Capture the cell that displays the provided text and extract its (X, Y) central coordinate. 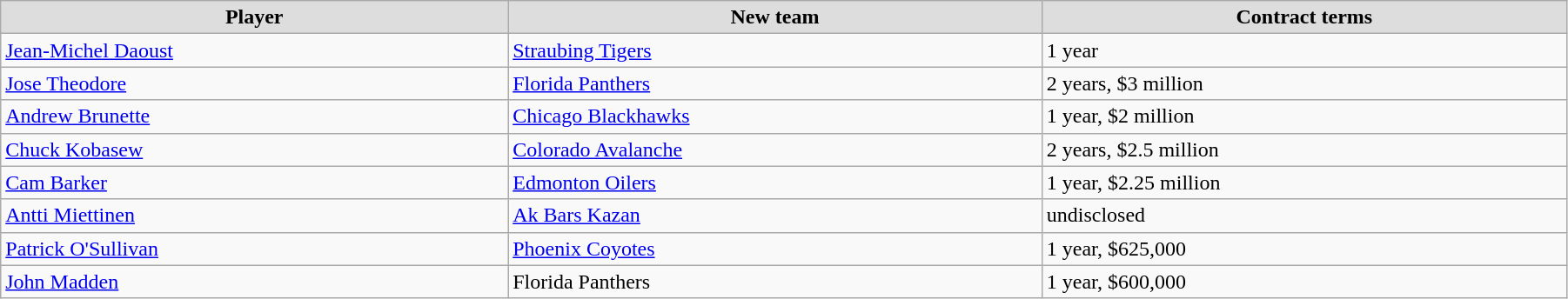
Jose Theodore (254, 83)
Jean-Michel Daoust (254, 50)
1 year, $625,000 (1303, 249)
Antti Miettinen (254, 216)
2 years, $3 million (1303, 83)
Andrew Brunette (254, 116)
Chuck Kobasew (254, 149)
Cam Barker (254, 183)
Patrick O'Sullivan (254, 249)
Straubing Tigers (775, 50)
New team (775, 17)
Phoenix Coyotes (775, 249)
Ak Bars Kazan (775, 216)
Edmonton Oilers (775, 183)
Colorado Avalanche (775, 149)
1 year, $2 million (1303, 116)
1 year (1303, 50)
1 year, $2.25 million (1303, 183)
1 year, $600,000 (1303, 282)
Contract terms (1303, 17)
undisclosed (1303, 216)
John Madden (254, 282)
2 years, $2.5 million (1303, 149)
Chicago Blackhawks (775, 116)
Player (254, 17)
